Return the (X, Y) coordinate for the center point of the cell that contains the specified text.  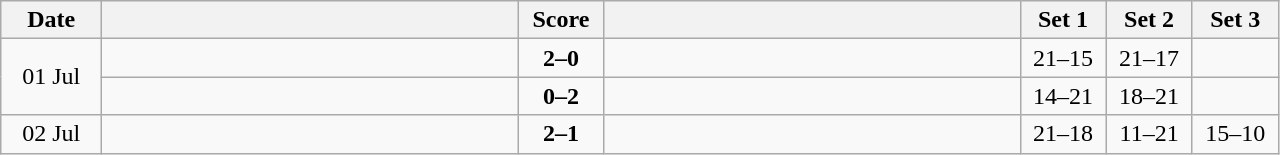
18–21 (1149, 96)
0–2 (561, 96)
Score (561, 20)
14–21 (1063, 96)
2–0 (561, 58)
Date (52, 20)
02 Jul (52, 134)
01 Jul (52, 77)
2–1 (561, 134)
21–15 (1063, 58)
21–17 (1149, 58)
21–18 (1063, 134)
Set 3 (1235, 20)
11–21 (1149, 134)
Set 2 (1149, 20)
15–10 (1235, 134)
Set 1 (1063, 20)
